Search for the cell housing the specified text and yield its (x, y) center coordinate. 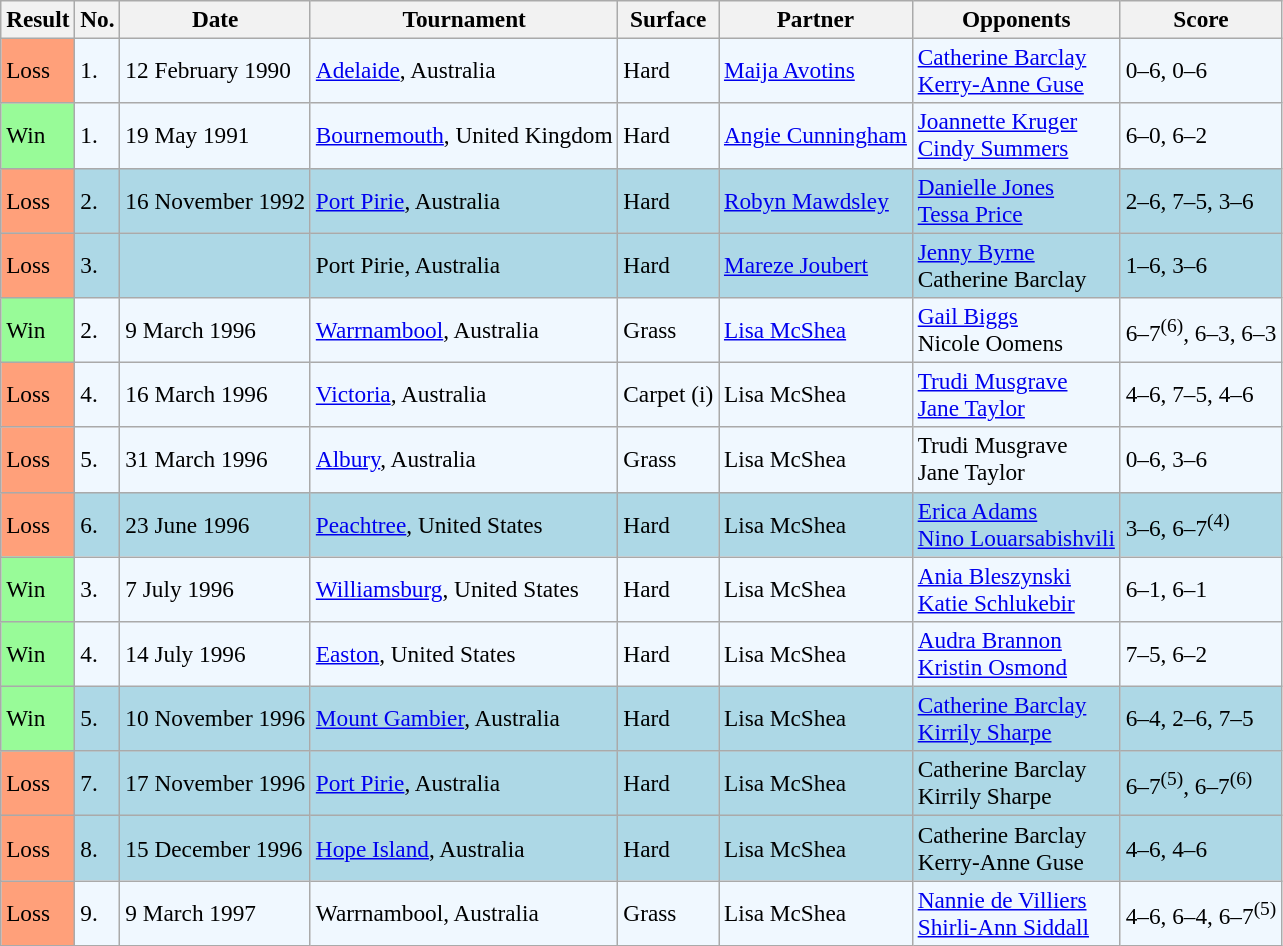
0–6, 0–6 (1200, 70)
0–6, 3–6 (1200, 460)
2–6, 7–5, 3–6 (1200, 200)
Mareze Joubert (816, 264)
6–7(6), 6–3, 6–3 (1200, 330)
4–6, 7–5, 4–6 (1200, 394)
Gail Biggs Nicole Oomens (1016, 330)
9 March 1996 (215, 330)
1–6, 3–6 (1200, 264)
17 November 1996 (215, 784)
16 November 1992 (215, 200)
Mount Gambier, Australia (464, 718)
7 July 1996 (215, 588)
Partner (816, 19)
14 July 1996 (215, 654)
6–0, 6–2 (1200, 136)
6–1, 6–1 (1200, 588)
4–6, 6–4, 6–7(5) (1200, 912)
No. (98, 19)
Danielle Jones Tessa Price (1016, 200)
16 March 1996 (215, 394)
15 December 1996 (215, 848)
Date (215, 19)
12 February 1990 (215, 70)
7–5, 6–2 (1200, 654)
10 November 1996 (215, 718)
Carpet (i) (668, 394)
8. (98, 848)
Surface (668, 19)
Score (1200, 19)
Robyn Mawdsley (816, 200)
9. (98, 912)
Erica Adams Nino Louarsabishvili (1016, 524)
Victoria, Australia (464, 394)
Peachtree, United States (464, 524)
9 March 1997 (215, 912)
6. (98, 524)
Bournemouth, United Kingdom (464, 136)
Tournament (464, 19)
Angie Cunningham (816, 136)
Easton, United States (464, 654)
31 March 1996 (215, 460)
7. (98, 784)
Opponents (1016, 19)
Hope Island, Australia (464, 848)
Joannette Kruger Cindy Summers (1016, 136)
3–6, 6–7(4) (1200, 524)
Jenny Byrne Catherine Barclay (1016, 264)
6–4, 2–6, 7–5 (1200, 718)
Ania Bleszynski Katie Schlukebir (1016, 588)
Maija Avotins (816, 70)
Audra Brannon Kristin Osmond (1016, 654)
4–6, 4–6 (1200, 848)
23 June 1996 (215, 524)
Williamsburg, United States (464, 588)
6–7(5), 6–7(6) (1200, 784)
Albury, Australia (464, 460)
Result (38, 19)
Nannie de Villiers Shirli-Ann Siddall (1016, 912)
19 May 1991 (215, 136)
Adelaide, Australia (464, 70)
